For the text-containing cell, return its midpoint in [X, Y] coordinate format. 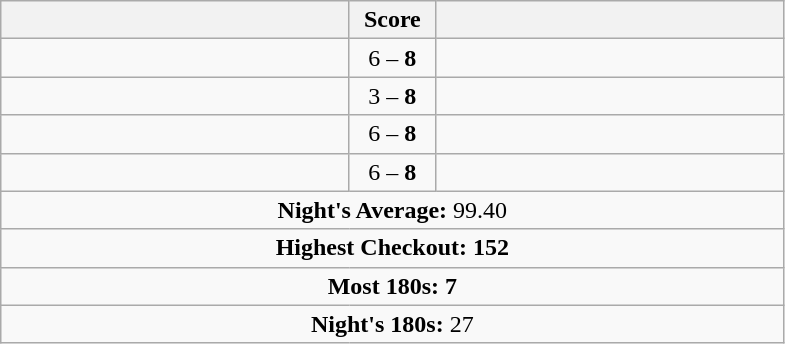
Night's Average: 99.40 [392, 210]
Night's 180s: 27 [392, 324]
Highest Checkout: 152 [392, 248]
Most 180s: 7 [392, 286]
3 – 8 [392, 96]
Score [392, 20]
